For the text-containing cell, return its midpoint in [x, y] coordinate format. 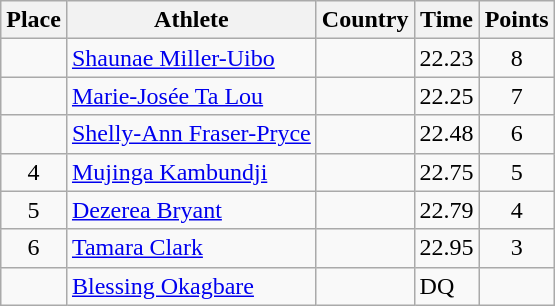
22.25 [446, 96]
8 [516, 58]
22.95 [446, 248]
Time [446, 20]
Blessing Okagbare [191, 286]
Shelly-Ann Fraser-Pryce [191, 134]
Mujinga Kambundji [191, 172]
DQ [446, 286]
3 [516, 248]
Points [516, 20]
Tamara Clark [191, 248]
22.23 [446, 58]
22.79 [446, 210]
22.48 [446, 134]
Place [34, 20]
Dezerea Bryant [191, 210]
Country [365, 20]
Shaunae Miller-Uibo [191, 58]
Marie-Josée Ta Lou [191, 96]
Athlete [191, 20]
22.75 [446, 172]
7 [516, 96]
